Locate the cell with the specified text and output its [X, Y] center coordinate. 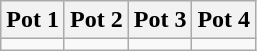
Pot 3 [160, 20]
Pot 2 [96, 20]
Pot 4 [224, 20]
Pot 1 [33, 20]
